Locate the cell with the specified text and output its (X, Y) center coordinate. 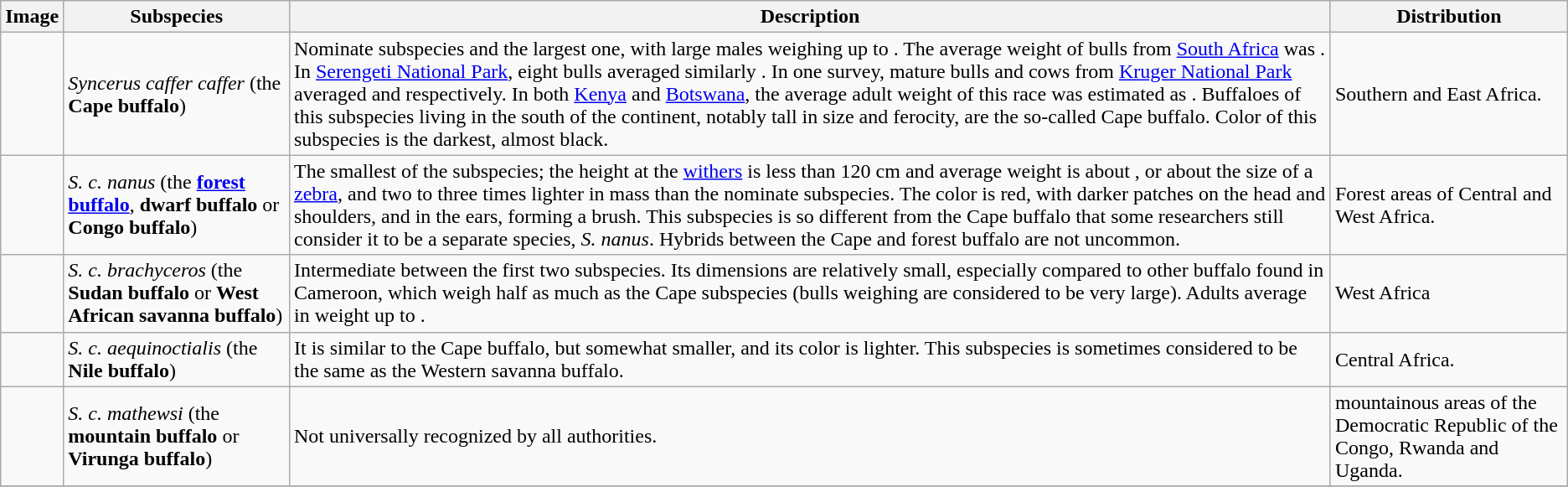
Forest areas of Central and West Africa. (1449, 205)
Description (809, 17)
Distribution (1449, 17)
S. c. aequinoctialis (the Nile buffalo) (177, 359)
Subspecies (177, 17)
S. c. nanus (the forest buffalo, dwarf buffalo or Congo buffalo) (177, 205)
Not universally recognized by all authorities. (809, 436)
Image (32, 17)
West Africa (1449, 293)
Syncerus caffer caffer (the Cape buffalo) (177, 94)
Southern and East Africa. (1449, 94)
S. c. mathewsi (the mountain buffalo or Virunga buffalo) (177, 436)
S. c. brachyceros (the Sudan buffalo or West African savanna buffalo) (177, 293)
Central Africa. (1449, 359)
mountainous areas of the Democratic Republic of the Congo, Rwanda and Uganda. (1449, 436)
